Scan for the cell matching the given text and deliver its (x, y) coordinate at center. 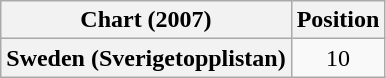
10 (338, 58)
Chart (2007) (146, 20)
Position (338, 20)
Sweden (Sverigetopplistan) (146, 58)
